Locate the cell with the specified text and output its (x, y) center coordinate. 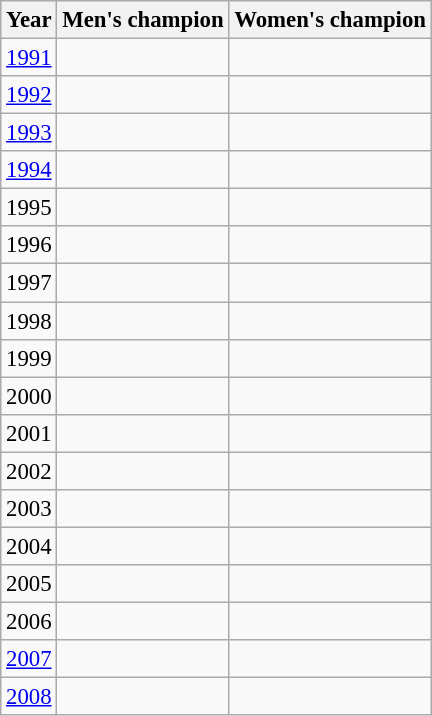
2007 (29, 659)
2001 (29, 433)
1996 (29, 245)
1999 (29, 358)
1997 (29, 283)
2004 (29, 546)
1998 (29, 321)
2002 (29, 471)
1992 (29, 95)
1993 (29, 133)
2000 (29, 396)
2005 (29, 584)
2003 (29, 509)
2006 (29, 621)
1994 (29, 170)
2008 (29, 697)
Men's champion (143, 20)
Year (29, 20)
Women's champion (330, 20)
1995 (29, 208)
1991 (29, 58)
